Pinpoint the cell where the given text exists, returning its (X, Y) midpoint coordinate. 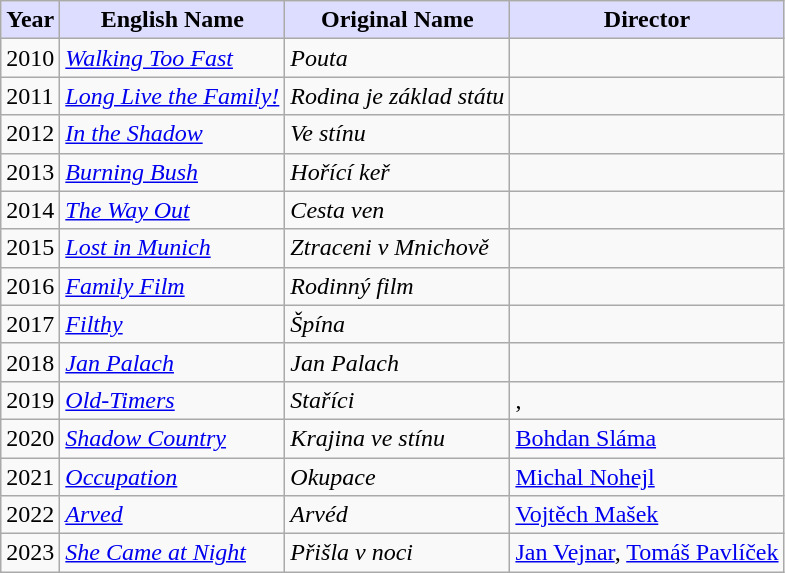
Burning Bush (172, 172)
English Name (172, 20)
Director (647, 20)
Lost in Munich (172, 248)
In the Shadow (172, 134)
Rodina je základ státu (398, 96)
Filthy (172, 324)
Shadow Country (172, 438)
2010 (30, 58)
2018 (30, 362)
Pouta (398, 58)
Walking Too Fast (172, 58)
2014 (30, 210)
2023 (30, 553)
Špína (398, 324)
Bohdan Sláma (647, 438)
2019 (30, 400)
Old-Timers (172, 400)
Okupace (398, 477)
2016 (30, 286)
Arved (172, 515)
Krajina ve stínu (398, 438)
Cesta ven (398, 210)
2017 (30, 324)
2012 (30, 134)
Ve stínu (398, 134)
She Came at Night (172, 553)
2013 (30, 172)
Rodinný film (398, 286)
Ztraceni v Mnichově (398, 248)
Vojtěch Mašek (647, 515)
2015 (30, 248)
Přišla v noci (398, 553)
Occupation (172, 477)
2022 (30, 515)
Original Name (398, 20)
, (647, 400)
The Way Out (172, 210)
Hořící keř (398, 172)
Long Live the Family! (172, 96)
Family Film (172, 286)
Arvéd (398, 515)
2020 (30, 438)
Staříci (398, 400)
Michal Nohejl (647, 477)
2011 (30, 96)
Year (30, 20)
2021 (30, 477)
Jan Vejnar, Tomáš Pavlíček (647, 553)
